Pinpoint the cell where the given text exists, returning its (X, Y) midpoint coordinate. 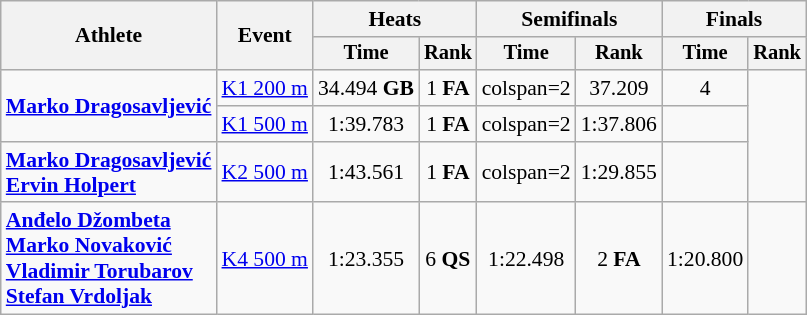
37.209 (619, 88)
1:29.855 (619, 172)
1:37.806 (619, 124)
1:39.783 (366, 124)
1:20.800 (705, 259)
Heats (395, 19)
Finals (734, 19)
2 FA (619, 259)
Marko DragosavljevićErvin Holpert (109, 172)
6 QS (448, 259)
K2 500 m (264, 172)
Marko Dragosavljević (109, 106)
K1 200 m (264, 88)
Anđelo DžombetaMarko NovakovićVladimir TorubarovStefan Vrdoljak (109, 259)
Event (264, 36)
1:43.561 (366, 172)
K4 500 m (264, 259)
Athlete (109, 36)
4 (705, 88)
K1 500 m (264, 124)
1:23.355 (366, 259)
1:22.498 (526, 259)
34.494 GB (366, 88)
Semifinals (570, 19)
